From the cell containing the given text, extract its center point as (X, Y) coordinate. 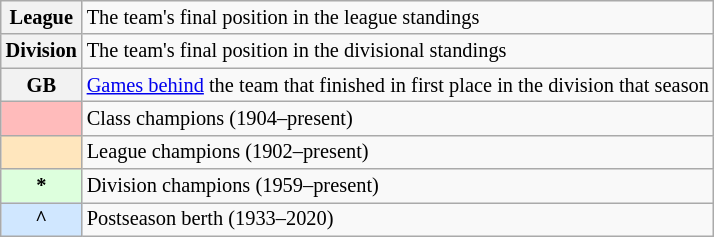
Postseason berth (1933–2020) (398, 219)
The team's final position in the league standings (398, 17)
League champions (1902–present) (398, 152)
Games behind the team that finished in first place in the division that season (398, 85)
GB (42, 85)
^ (42, 219)
Division (42, 51)
League (42, 17)
Division champions (1959–present) (398, 186)
Class champions (1904–present) (398, 118)
The team's final position in the divisional standings (398, 51)
* (42, 186)
